Pinpoint the cell where the given text exists, returning its (x, y) midpoint coordinate. 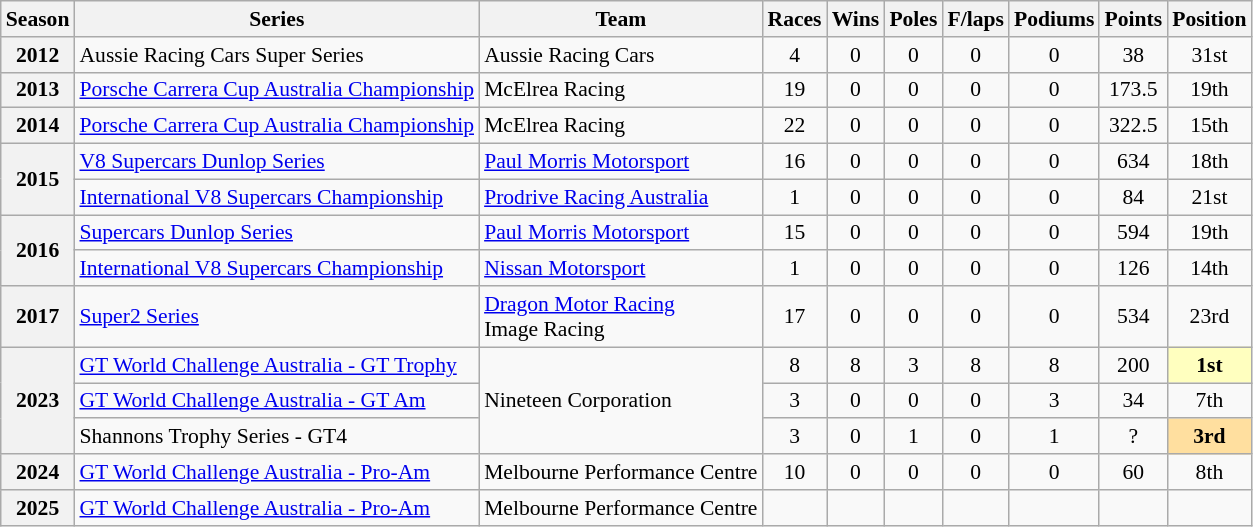
? (1133, 437)
Prodrive Racing Australia (620, 197)
Nissan Motorsport (620, 269)
2017 (38, 316)
Nineteen Corporation (620, 400)
3rd (1209, 437)
GT World Challenge Australia - GT Am (276, 401)
Team (620, 19)
4 (795, 55)
Position (1209, 19)
Series (276, 19)
14th (1209, 269)
2015 (38, 180)
22 (795, 126)
Super2 Series (276, 316)
Wins (856, 19)
10 (795, 472)
Shannons Trophy Series - GT4 (276, 437)
2023 (38, 400)
1st (1209, 365)
38 (1133, 55)
V8 Supercars Dunlop Series (276, 162)
Dragon Motor RacingImage Racing (620, 316)
F/laps (976, 19)
19 (795, 90)
23rd (1209, 316)
2025 (38, 508)
8th (1209, 472)
2013 (38, 90)
17 (795, 316)
34 (1133, 401)
200 (1133, 365)
Aussie Racing Cars (620, 55)
173.5 (1133, 90)
21st (1209, 197)
Podiums (1054, 19)
16 (795, 162)
2016 (38, 250)
2024 (38, 472)
2014 (38, 126)
7th (1209, 401)
594 (1133, 233)
60 (1133, 472)
Supercars Dunlop Series (276, 233)
Points (1133, 19)
Races (795, 19)
31st (1209, 55)
15 (795, 233)
15th (1209, 126)
2012 (38, 55)
Season (38, 19)
534 (1133, 316)
634 (1133, 162)
322.5 (1133, 126)
126 (1133, 269)
GT World Challenge Australia - GT Trophy (276, 365)
Aussie Racing Cars Super Series (276, 55)
Poles (913, 19)
18th (1209, 162)
84 (1133, 197)
